Pinpoint the cell where the given text exists, returning its [x, y] midpoint coordinate. 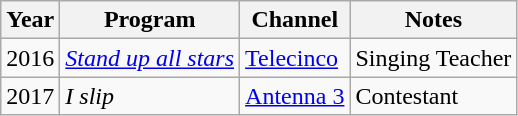
Telecinco [295, 58]
2016 [30, 58]
Antenna 3 [295, 96]
Singing Teacher [434, 58]
Contestant [434, 96]
Channel [295, 20]
2017 [30, 96]
Notes [434, 20]
Stand up all stars [150, 58]
Year [30, 20]
Program [150, 20]
I slip [150, 96]
